Identify which cell holds the provided text, then report its (x, y) central coordinate. 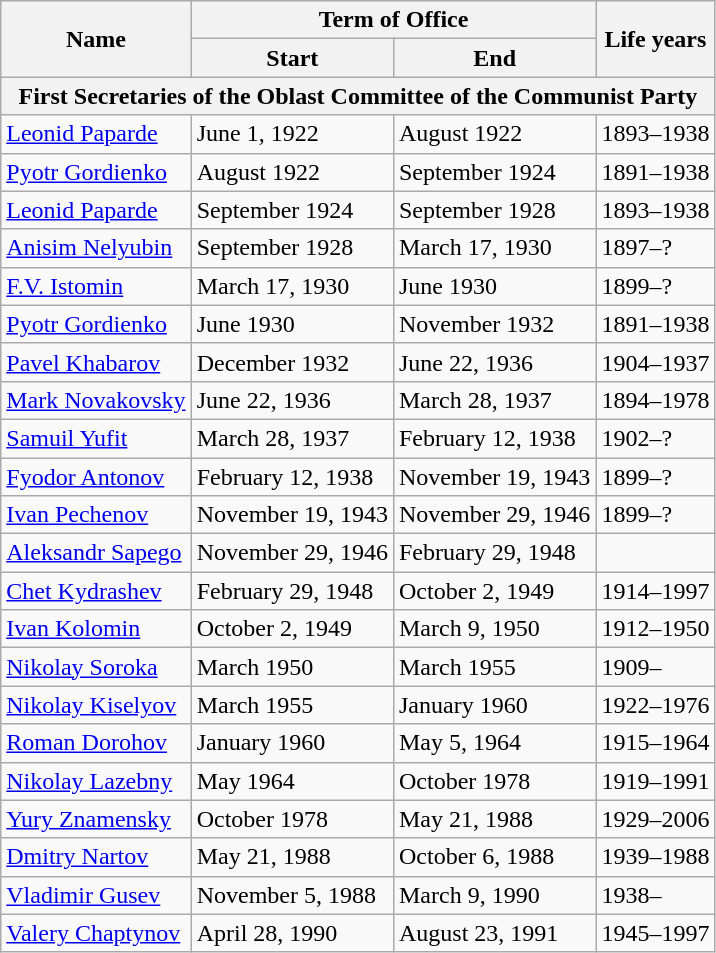
1902–? (656, 438)
1914–1997 (656, 591)
End (494, 58)
1922–1976 (656, 705)
Nikolay Kiselyov (96, 705)
Chet Kydrashev (96, 591)
Fyodor Antonov (96, 477)
Start (292, 58)
March 9, 1990 (494, 895)
April 28, 1990 (292, 933)
Samuil Yufit (96, 438)
Roman Dorohov (96, 743)
December 1932 (292, 362)
Term of Office (394, 20)
June 1, 1922 (292, 134)
March 1950 (292, 667)
1909– (656, 667)
Anisim Nelyubin (96, 248)
November 1932 (494, 324)
May 1964 (292, 781)
1915–1964 (656, 743)
1894–1978 (656, 400)
1897–? (656, 248)
F.V. Istomin (96, 286)
1919–1991 (656, 781)
March 9, 1950 (494, 629)
1939–1988 (656, 857)
Pavel Khabarov (96, 362)
1945–1997 (656, 933)
Yury Znamensky (96, 819)
May 5, 1964 (494, 743)
August 23, 1991 (494, 933)
Nikolay Lazebny (96, 781)
Name (96, 39)
Aleksandr Sapego (96, 553)
Valery Chaptynov (96, 933)
Ivan Kolomin (96, 629)
1929–2006 (656, 819)
October 6, 1988 (494, 857)
Life years (656, 39)
Ivan Pechenov (96, 515)
Nikolay Soroka (96, 667)
November 5, 1988 (292, 895)
First Secretaries of the Oblast Committee of the Communist Party (358, 96)
Vladimir Gusev (96, 895)
1904–1937 (656, 362)
1912–1950 (656, 629)
Dmitry Nartov (96, 857)
Mark Novakovsky (96, 400)
1938– (656, 895)
